Provide the [x, y] coordinate of the cell's center where the given text is located.  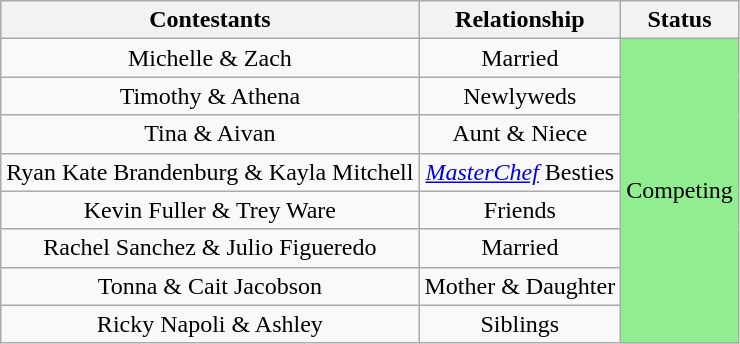
Ricky Napoli & Ashley [210, 324]
Competing [680, 191]
Friends [520, 210]
Contestants [210, 20]
Ryan Kate Brandenburg & Kayla Mitchell [210, 172]
Tina & Aivan [210, 134]
Relationship [520, 20]
Aunt & Niece [520, 134]
Timothy & Athena [210, 96]
Kevin Fuller & Trey Ware [210, 210]
Tonna & Cait Jacobson [210, 286]
Status [680, 20]
Newlyweds [520, 96]
Michelle & Zach [210, 58]
Siblings [520, 324]
Rachel Sanchez & Julio Figueredo [210, 248]
Mother & Daughter [520, 286]
MasterChef Besties [520, 172]
